Locate the cell with the specified text and output its [x, y] center coordinate. 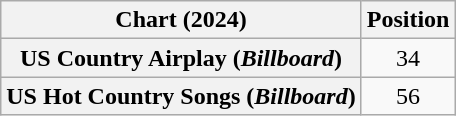
34 [408, 58]
56 [408, 96]
US Country Airplay (Billboard) [181, 58]
Chart (2024) [181, 20]
Position [408, 20]
US Hot Country Songs (Billboard) [181, 96]
